Capture the cell that displays the provided text and extract its (X, Y) central coordinate. 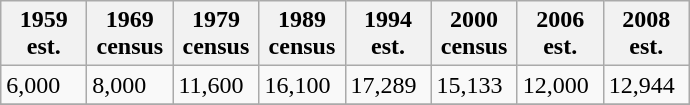
2006 est. (560, 34)
1989 census (302, 34)
1994 est. (388, 34)
15,133 (474, 85)
1969 census (130, 34)
6,000 (44, 85)
12,000 (560, 85)
17,289 (388, 85)
8,000 (130, 85)
2000 census (474, 34)
1959 est. (44, 34)
11,600 (216, 85)
16,100 (302, 85)
1979 census (216, 34)
12,944 (646, 85)
2008 est. (646, 34)
